Output the (x, y) coordinate of the center of the cell containing the given text.  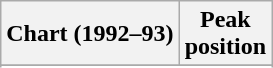
Chart (1992–93) (90, 34)
Peakposition (225, 34)
